Provide the [X, Y] coordinate of the cell's center where the given text is located.  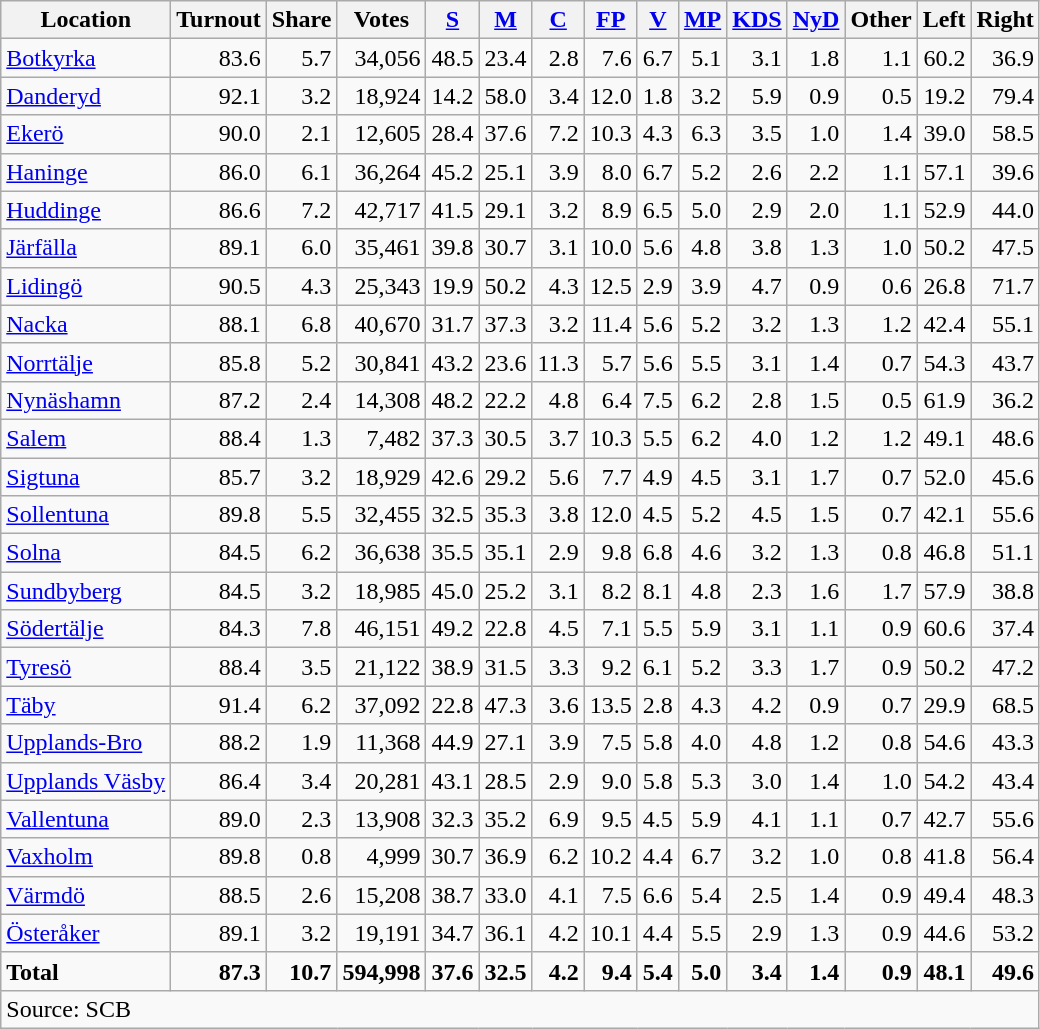
30,841 [382, 362]
Nynäshamn [86, 400]
57.9 [944, 591]
35.3 [506, 515]
61.9 [944, 400]
87.2 [219, 400]
8.0 [610, 172]
49.2 [452, 629]
45.0 [452, 591]
22.2 [506, 400]
54.6 [944, 743]
5.1 [702, 58]
594,998 [382, 971]
54.2 [944, 781]
90.5 [219, 286]
6.9 [558, 819]
42.4 [944, 324]
4.9 [658, 477]
Salem [86, 438]
2.0 [816, 210]
35.5 [452, 553]
41.5 [452, 210]
Österåker [86, 933]
37.4 [1005, 629]
35.2 [506, 819]
29.2 [506, 477]
3.6 [558, 705]
Upplands-Bro [86, 743]
0.6 [881, 286]
12,605 [382, 134]
91.4 [219, 705]
13.5 [610, 705]
S [452, 20]
3.0 [757, 781]
3.7 [558, 438]
43.4 [1005, 781]
30.5 [506, 438]
6.6 [658, 895]
19.9 [452, 286]
88.2 [219, 743]
44.0 [1005, 210]
2.2 [816, 172]
52.0 [944, 477]
Vaxholm [86, 857]
FP [610, 20]
27.1 [506, 743]
42,717 [382, 210]
34,056 [382, 58]
40,670 [382, 324]
6.0 [302, 248]
52.9 [944, 210]
86.6 [219, 210]
85.8 [219, 362]
46,151 [382, 629]
6.5 [658, 210]
Värmdö [86, 895]
43.1 [452, 781]
13,908 [382, 819]
11.4 [610, 324]
Sundbyberg [86, 591]
11.3 [558, 362]
58.5 [1005, 134]
Danderyd [86, 96]
8.9 [610, 210]
36,638 [382, 553]
10.7 [302, 971]
43.3 [1005, 743]
46.8 [944, 553]
9.0 [610, 781]
7.6 [610, 58]
25.1 [506, 172]
57.1 [944, 172]
88.5 [219, 895]
15,208 [382, 895]
Täby [86, 705]
60.6 [944, 629]
38.8 [1005, 591]
29.9 [944, 705]
Upplands Väsby [86, 781]
49.4 [944, 895]
37,092 [382, 705]
88.1 [219, 324]
86.4 [219, 781]
42.7 [944, 819]
48.1 [944, 971]
39.6 [1005, 172]
48.6 [1005, 438]
Nacka [86, 324]
48.2 [452, 400]
Botkyrka [86, 58]
49.6 [1005, 971]
14,308 [382, 400]
Share [302, 20]
20,281 [382, 781]
NyD [816, 20]
43.7 [1005, 362]
60.2 [944, 58]
Location [86, 20]
4.7 [757, 286]
1.9 [302, 743]
Tyresö [86, 667]
KDS [757, 20]
2.4 [302, 400]
Lidingö [86, 286]
4.6 [702, 553]
31.5 [506, 667]
35.1 [506, 553]
85.7 [219, 477]
9.5 [610, 819]
7.7 [610, 477]
71.7 [1005, 286]
Södertälje [86, 629]
29.1 [506, 210]
47.3 [506, 705]
5.3 [702, 781]
26.8 [944, 286]
48.3 [1005, 895]
2.5 [757, 895]
V [658, 20]
Vallentuna [86, 819]
28.5 [506, 781]
Left [944, 20]
43.2 [452, 362]
MP [702, 20]
39.8 [452, 248]
Järfälla [86, 248]
9.2 [610, 667]
28.4 [452, 134]
11,368 [382, 743]
10.2 [610, 857]
12.5 [610, 286]
36.2 [1005, 400]
C [558, 20]
25,343 [382, 286]
48.5 [452, 58]
Huddinge [86, 210]
Total [86, 971]
45.6 [1005, 477]
8.2 [610, 591]
34.7 [452, 933]
7.8 [302, 629]
10.0 [610, 248]
19,191 [382, 933]
23.6 [506, 362]
Sigtuna [86, 477]
38.9 [452, 667]
23.4 [506, 58]
32,455 [382, 515]
47.2 [1005, 667]
7.1 [610, 629]
19.2 [944, 96]
Source: SCB [520, 1009]
2.1 [302, 134]
84.3 [219, 629]
Turnout [219, 20]
53.2 [1005, 933]
25.2 [506, 591]
Other [881, 20]
33.0 [506, 895]
36,264 [382, 172]
14.2 [452, 96]
4,999 [382, 857]
38.7 [452, 895]
32.3 [452, 819]
83.6 [219, 58]
39.0 [944, 134]
1.6 [816, 591]
47.5 [1005, 248]
79.4 [1005, 96]
58.0 [506, 96]
42.6 [452, 477]
9.8 [610, 553]
56.4 [1005, 857]
Solna [86, 553]
89.0 [219, 819]
Norrtälje [86, 362]
Haninge [86, 172]
36.1 [506, 933]
42.1 [944, 515]
51.1 [1005, 553]
87.3 [219, 971]
Votes [382, 20]
45.2 [452, 172]
54.3 [944, 362]
M [506, 20]
21,122 [382, 667]
44.9 [452, 743]
35,461 [382, 248]
9.4 [610, 971]
55.1 [1005, 324]
44.6 [944, 933]
18,929 [382, 477]
10.1 [610, 933]
90.0 [219, 134]
49.1 [944, 438]
Sollentuna [86, 515]
68.5 [1005, 705]
8.1 [658, 591]
Ekerö [86, 134]
41.8 [944, 857]
Right [1005, 20]
92.1 [219, 96]
31.7 [452, 324]
86.0 [219, 172]
7,482 [382, 438]
18,924 [382, 96]
6.4 [610, 400]
18,985 [382, 591]
6.3 [702, 134]
